Output the [X, Y] coordinate of the center of the cell containing the given text.  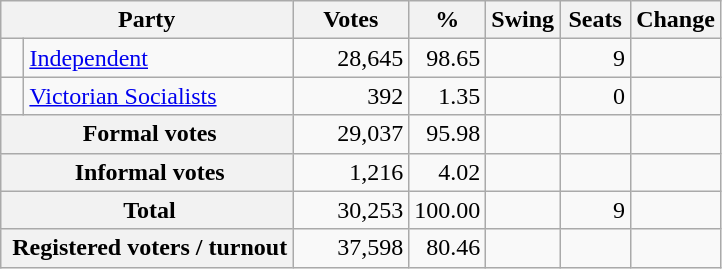
Registered voters / turnout [147, 248]
392 [351, 96]
1,216 [351, 172]
28,645 [351, 58]
Total [147, 210]
Change [676, 20]
100.00 [448, 210]
98.65 [448, 58]
Votes [351, 20]
% [448, 20]
Informal votes [147, 172]
0 [596, 96]
Seats [596, 20]
Victorian Socialists [158, 96]
29,037 [351, 134]
95.98 [448, 134]
1.35 [448, 96]
80.46 [448, 248]
4.02 [448, 172]
Independent [158, 58]
Formal votes [147, 134]
Swing [523, 20]
37,598 [351, 248]
30,253 [351, 210]
Party [147, 20]
